Detect which cell encompasses the target text, then output its (x, y) center coordinate. 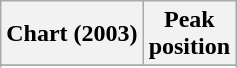
Chart (2003) (72, 34)
Peakposition (189, 34)
